Search for the cell housing the specified text and yield its [x, y] center coordinate. 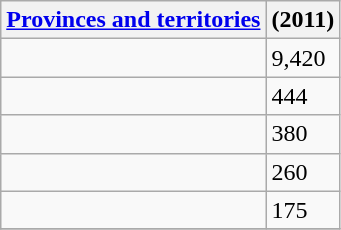
380 [303, 134]
Provinces and territories [134, 20]
(2011) [303, 20]
260 [303, 172]
444 [303, 96]
9,420 [303, 58]
175 [303, 210]
